Determine the (X, Y) coordinate at the center of the cell enclosing the given text.  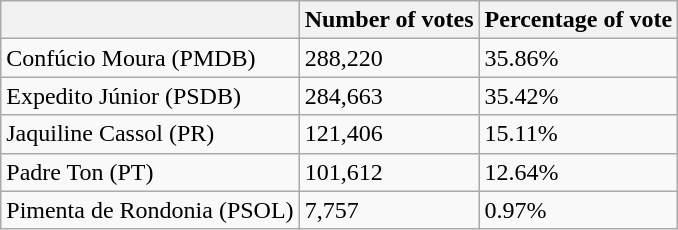
288,220 (389, 58)
101,612 (389, 172)
284,663 (389, 96)
35.86% (578, 58)
7,757 (389, 210)
15.11% (578, 134)
121,406 (389, 134)
Percentage of vote (578, 20)
Pimenta de Rondonia (PSOL) (150, 210)
Confúcio Moura (PMDB) (150, 58)
Padre Ton (PT) (150, 172)
35.42% (578, 96)
12.64% (578, 172)
Jaquiline Cassol (PR) (150, 134)
Number of votes (389, 20)
0.97% (578, 210)
Expedito Júnior (PSDB) (150, 96)
